From the cell containing the given text, extract its center point as [X, Y] coordinate. 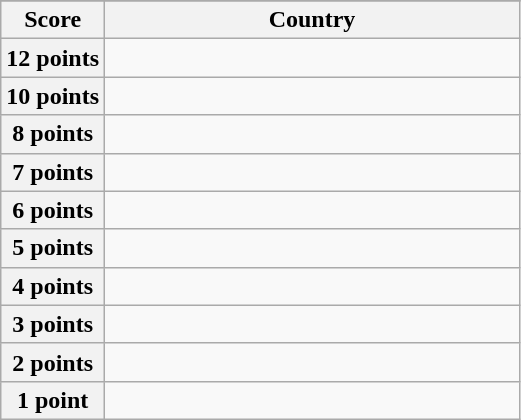
8 points [53, 134]
2 points [53, 362]
7 points [53, 172]
4 points [53, 286]
1 point [53, 400]
10 points [53, 96]
6 points [53, 210]
Country [312, 20]
3 points [53, 324]
12 points [53, 58]
5 points [53, 248]
Score [53, 20]
